Scan for the cell matching the given text and deliver its (X, Y) coordinate at center. 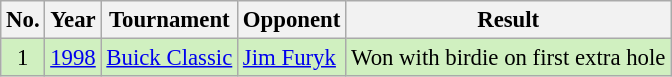
Buick Classic (170, 58)
Tournament (170, 20)
Won with birdie on first extra hole (508, 58)
Opponent (292, 20)
Result (508, 20)
Jim Furyk (292, 58)
Year (73, 20)
1998 (73, 58)
No. (23, 20)
1 (23, 58)
